Return the (x, y) coordinate for the center point of the cell that contains the specified text.  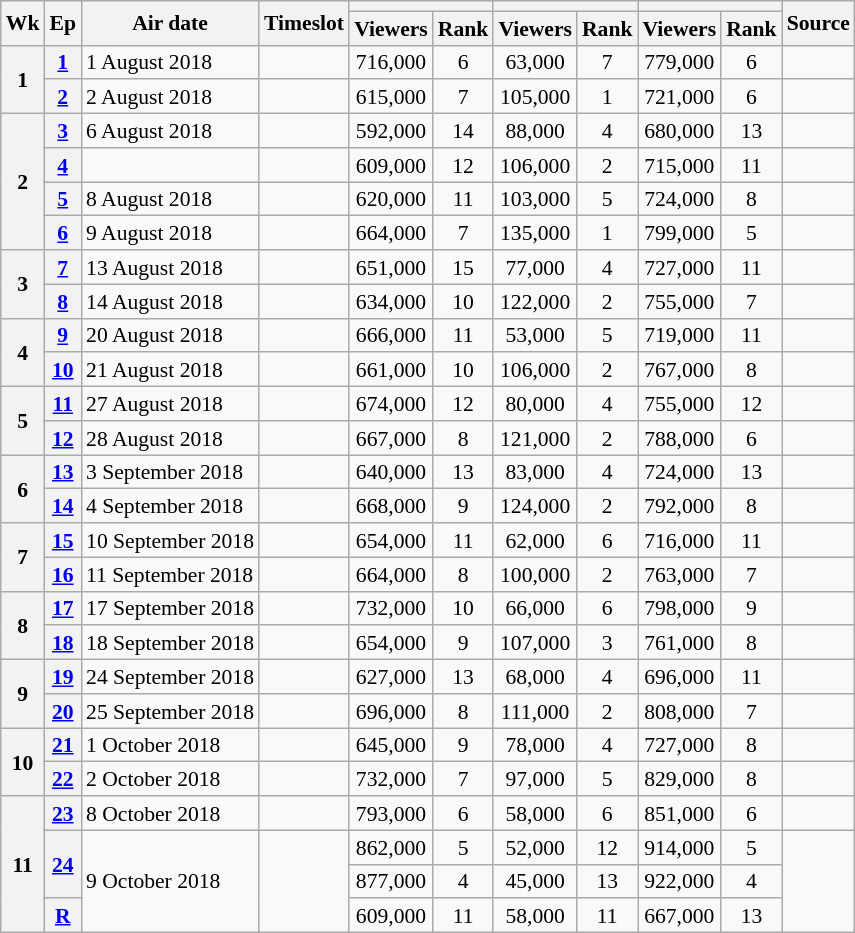
80,000 (535, 404)
661,000 (391, 370)
77,000 (535, 267)
21 August 2018 (170, 370)
8 October 2018 (170, 813)
28 August 2018 (170, 438)
21 (62, 745)
674,000 (391, 404)
640,000 (391, 472)
66,000 (535, 608)
3 September 2018 (170, 472)
615,000 (391, 97)
1 August 2018 (170, 62)
9 August 2018 (170, 233)
20 (62, 711)
78,000 (535, 745)
68,000 (535, 677)
763,000 (680, 574)
922,000 (680, 881)
798,000 (680, 608)
767,000 (680, 370)
53,000 (535, 335)
634,000 (391, 301)
103,000 (535, 199)
862,000 (391, 847)
8 August 2018 (170, 199)
4 September 2018 (170, 506)
668,000 (391, 506)
111,000 (535, 711)
100,000 (535, 574)
2 October 2018 (170, 779)
651,000 (391, 267)
45,000 (535, 881)
666,000 (391, 335)
719,000 (680, 335)
9 October 2018 (170, 881)
R (62, 916)
24 September 2018 (170, 677)
10 September 2018 (170, 540)
105,000 (535, 97)
761,000 (680, 643)
Source (818, 23)
52,000 (535, 847)
788,000 (680, 438)
799,000 (680, 233)
877,000 (391, 881)
829,000 (680, 779)
124,000 (535, 506)
13 August 2018 (170, 267)
Wk (23, 23)
2 August 2018 (170, 97)
808,000 (680, 711)
14 August 2018 (170, 301)
793,000 (391, 813)
19 (62, 677)
20 August 2018 (170, 335)
135,000 (535, 233)
592,000 (391, 131)
620,000 (391, 199)
97,000 (535, 779)
Ep (62, 23)
62,000 (535, 540)
121,000 (535, 438)
721,000 (680, 97)
715,000 (680, 165)
22 (62, 779)
16 (62, 574)
18 September 2018 (170, 643)
914,000 (680, 847)
627,000 (391, 677)
11 September 2018 (170, 574)
779,000 (680, 62)
23 (62, 813)
17 September 2018 (170, 608)
Timeslot (304, 23)
122,000 (535, 301)
88,000 (535, 131)
680,000 (680, 131)
792,000 (680, 506)
25 September 2018 (170, 711)
107,000 (535, 643)
17 (62, 608)
645,000 (391, 745)
83,000 (535, 472)
63,000 (535, 62)
27 August 2018 (170, 404)
851,000 (680, 813)
Air date (170, 23)
24 (62, 864)
6 August 2018 (170, 131)
18 (62, 643)
1 October 2018 (170, 745)
